Return [X, Y] of the center of cell containing provided text 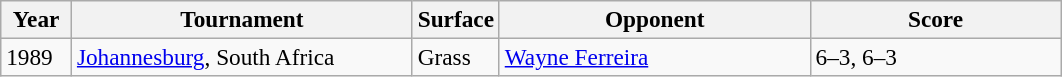
Year [36, 19]
Surface [456, 19]
Opponent [654, 19]
Wayne Ferreira [654, 57]
Johannesburg, South Africa [242, 57]
Grass [456, 57]
Score [936, 19]
1989 [36, 57]
Tournament [242, 19]
6–3, 6–3 [936, 57]
